Determine the (x, y) coordinate at the center of the cell enclosing the given text.  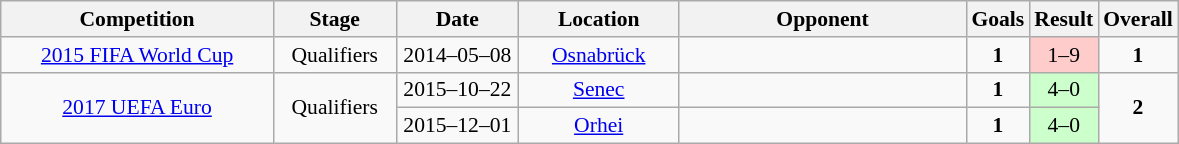
Orhei (599, 126)
Competition (138, 19)
2014–05–08 (458, 55)
2 (1138, 108)
Opponent (823, 19)
Goals (998, 19)
2015–10–22 (458, 90)
2015 FIFA World Cup (138, 55)
Location (599, 19)
Osnabrück (599, 55)
Date (458, 19)
2017 UEFA Euro (138, 108)
2015–12–01 (458, 126)
Stage (334, 19)
Result (1064, 19)
Senec (599, 90)
Overall (1138, 19)
1–9 (1064, 55)
